Return (x, y) of the center of cell containing provided text 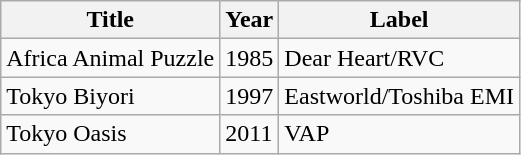
Tokyo Oasis (110, 134)
Tokyo Biyori (110, 96)
Dear Heart/RVC (400, 58)
VAP (400, 134)
1997 (250, 96)
2011 (250, 134)
1985 (250, 58)
Title (110, 20)
Label (400, 20)
Year (250, 20)
Eastworld/Toshiba EMI (400, 96)
Africa Animal Puzzle (110, 58)
